Identify which cell holds the provided text, then report its [x, y] central coordinate. 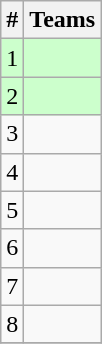
Teams [62, 20]
3 [12, 134]
5 [12, 210]
8 [12, 324]
2 [12, 96]
6 [12, 248]
7 [12, 286]
# [12, 20]
1 [12, 58]
4 [12, 172]
